From the cell containing the given text, extract its center point as (x, y) coordinate. 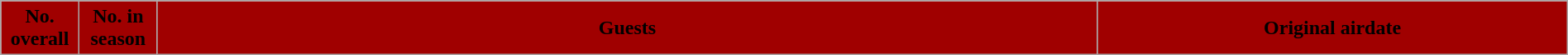
Original airdate (1332, 28)
No.overall (40, 28)
No. inseason (117, 28)
Guests (627, 28)
